Return the (x, y) coordinate for the center point of the cell that contains the specified text.  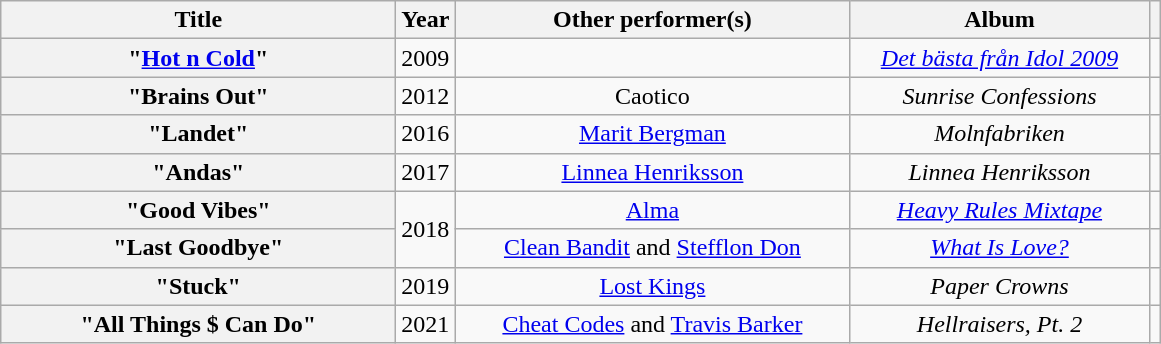
"Landet" (198, 134)
Other performer(s) (652, 20)
2018 (426, 229)
2009 (426, 58)
"Stuck" (198, 286)
"Good Vibes" (198, 210)
Paper Crowns (1000, 286)
Title (198, 20)
"Hot n Cold" (198, 58)
Lost Kings (652, 286)
"All Things $ Can Do" (198, 324)
Alma (652, 210)
"Brains Out" (198, 96)
Heavy Rules Mixtape (1000, 210)
Hellraisers, Pt. 2 (1000, 324)
Marit Bergman (652, 134)
2021 (426, 324)
2019 (426, 286)
2016 (426, 134)
Year (426, 20)
Det bästa från Idol 2009 (1000, 58)
Caotico (652, 96)
"Andas" (198, 172)
Clean Bandit and Stefflon Don (652, 248)
Album (1000, 20)
Cheat Codes and Travis Barker (652, 324)
2017 (426, 172)
Sunrise Confessions (1000, 96)
2012 (426, 96)
Molnfabriken (1000, 134)
"Last Goodbye" (198, 248)
What Is Love? (1000, 248)
